Extract the [x, y] coordinate from the center of the cell holding the provided text.  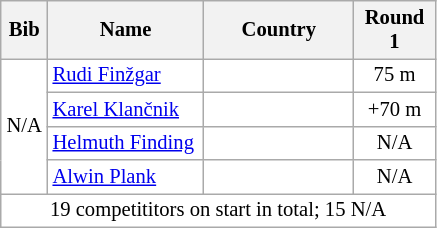
Round 1 [395, 29]
Alwin Plank [126, 177]
Rudi Finžgar [126, 75]
19 competititors on start in total; 15 N/A [218, 210]
Bib [24, 29]
Helmuth Finding [126, 143]
Country [279, 29]
Name [126, 29]
75 m [395, 75]
Karel Klančnik [126, 109]
+70 m [395, 109]
